Find where the given text appears and provide that cell's center as [X, Y] coordinate. 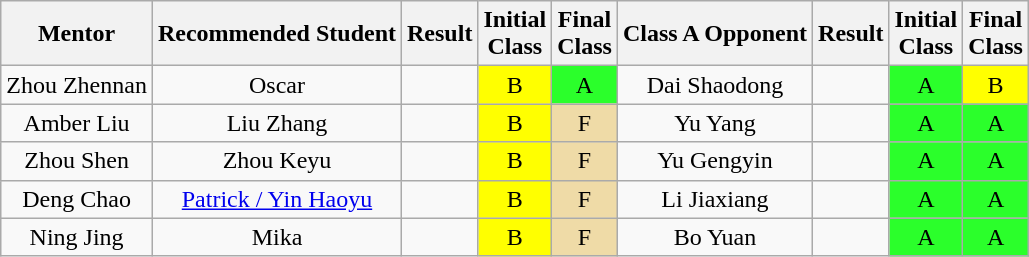
Liu Zhang [276, 123]
Mentor [77, 34]
Class A Opponent [714, 34]
Li Jiaxiang [714, 199]
Recommended Student [276, 34]
Dai Shaodong [714, 85]
Yu Gengyin [714, 161]
Amber Liu [77, 123]
Oscar [276, 85]
Yu Yang [714, 123]
Zhou Shen [77, 161]
Bo Yuan [714, 237]
Zhou Zhennan [77, 85]
Patrick / Yin Haoyu [276, 199]
Deng Chao [77, 199]
Mika [276, 237]
Zhou Keyu [276, 161]
Ning Jing [77, 237]
